Locate the cell with the specified text and output its [x, y] center coordinate. 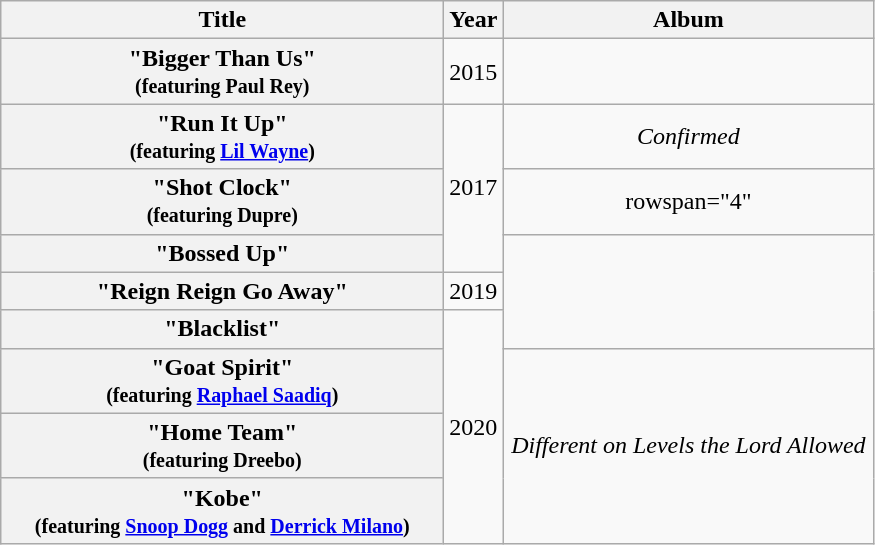
Confirmed [688, 136]
2019 [474, 291]
Album [688, 20]
2017 [474, 188]
2020 [474, 426]
"Blacklist" [222, 329]
Year [474, 20]
"Kobe"(featuring Snoop Dogg and Derrick Milano) [222, 510]
"Reign Reign Go Away" [222, 291]
"Run It Up"(featuring Lil Wayne) [222, 136]
Title [222, 20]
Different on Levels the Lord Allowed [688, 446]
"Home Team"(featuring Dreebo) [222, 446]
2015 [474, 72]
"Bigger Than Us"(featuring Paul Rey) [222, 72]
"Goat Spirit"(featuring Raphael Saadiq) [222, 380]
"Shot Clock"(featuring Dupre) [222, 202]
rowspan="4" [688, 202]
"Bossed Up" [222, 253]
